For the text-containing cell, return its midpoint in (x, y) coordinate format. 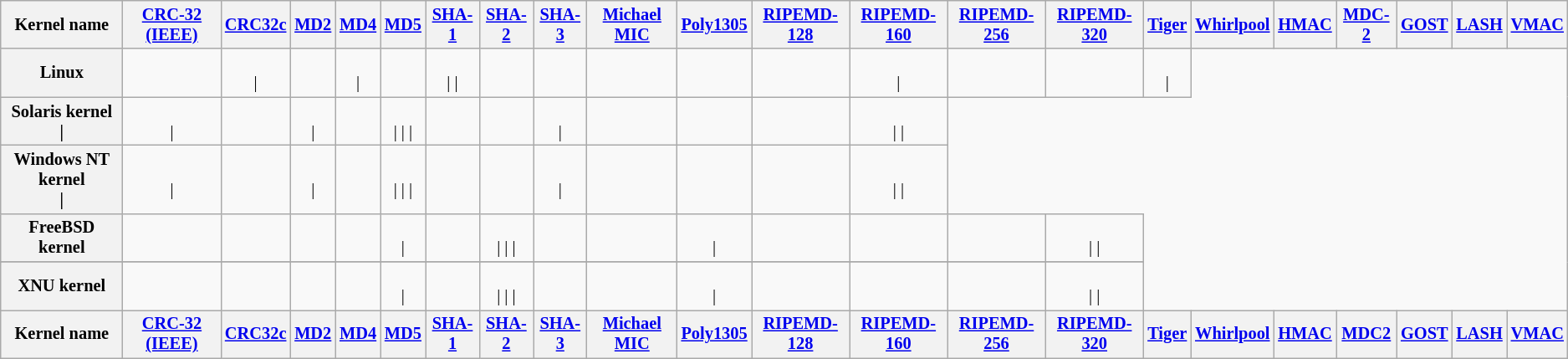
Linux (62, 73)
XNU kernel (62, 286)
Solaris kernel| (62, 121)
MDC2 (1366, 334)
FreeBSD kernel (62, 238)
MDC-2 (1366, 24)
Windows NT kernel| (62, 179)
